For the text-containing cell, return its midpoint in (x, y) coordinate format. 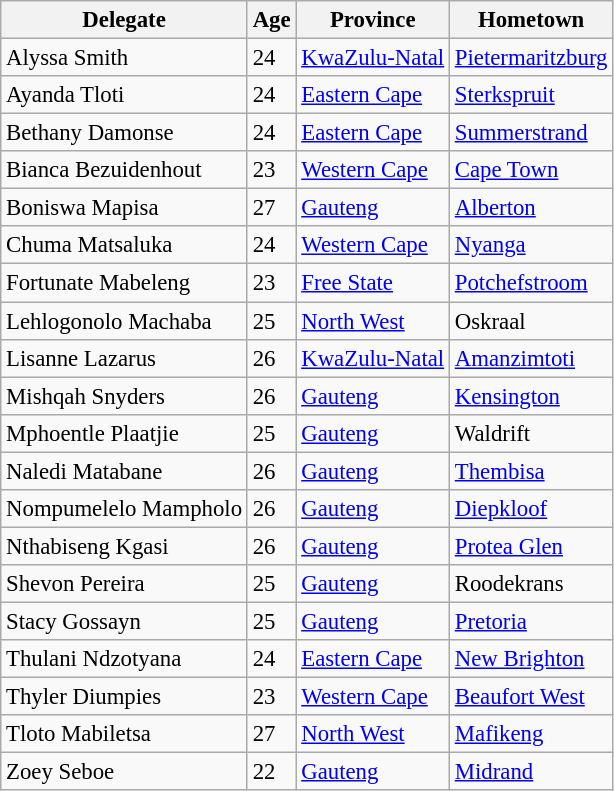
Nompumelelo Mampholo (124, 509)
Diepkloof (530, 509)
Thyler Diumpies (124, 697)
Tloto Mabiletsa (124, 734)
Boniswa Mapisa (124, 208)
Mishqah Snyders (124, 396)
Alyssa Smith (124, 58)
Oskraal (530, 321)
Lisanne Lazarus (124, 358)
Bianca Bezuidenhout (124, 170)
Chuma Matsaluka (124, 245)
Kensington (530, 396)
Zoey Seboe (124, 772)
Mphoentle Plaatjie (124, 433)
Free State (373, 283)
Fortunate Mabeleng (124, 283)
Hometown (530, 20)
Stacy Gossayn (124, 621)
Amanzimtoti (530, 358)
Ayanda Tloti (124, 95)
Beaufort West (530, 697)
Pretoria (530, 621)
Delegate (124, 20)
22 (272, 772)
Roodekrans (530, 584)
New Brighton (530, 659)
Thembisa (530, 471)
Nyanga (530, 245)
Nthabiseng Kgasi (124, 546)
Thulani Ndzotyana (124, 659)
Potchefstroom (530, 283)
Midrand (530, 772)
Pietermaritzburg (530, 58)
Mafikeng (530, 734)
Shevon Pereira (124, 584)
Province (373, 20)
Protea Glen (530, 546)
Cape Town (530, 170)
Lehlogonolo Machaba (124, 321)
Waldrift (530, 433)
Age (272, 20)
Bethany Damonse (124, 133)
Naledi Matabane (124, 471)
Summerstrand (530, 133)
Sterkspruit (530, 95)
Alberton (530, 208)
